Pinpoint the cell where the given text exists, returning its [x, y] midpoint coordinate. 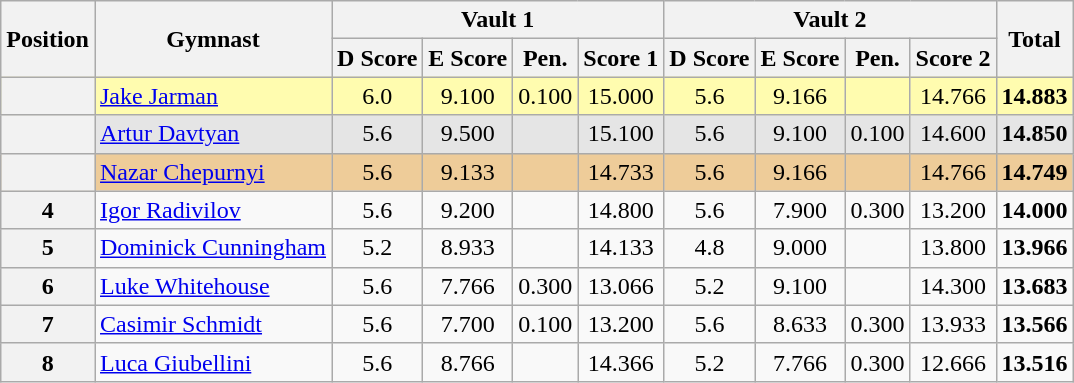
Igor Radivilov [212, 210]
15.000 [621, 96]
13.516 [1034, 362]
13.066 [621, 286]
14.133 [621, 248]
12.666 [953, 362]
8.633 [800, 324]
Score 2 [953, 58]
Vault 2 [830, 20]
13.933 [953, 324]
8 [48, 362]
5 [48, 248]
14.749 [1034, 172]
13.566 [1034, 324]
8.766 [468, 362]
13.683 [1034, 286]
9.000 [800, 248]
6.0 [378, 96]
15.100 [621, 134]
14.366 [621, 362]
7.700 [468, 324]
4 [48, 210]
Gymnast [212, 39]
7 [48, 324]
Casimir Schmidt [212, 324]
14.850 [1034, 134]
9.133 [468, 172]
Artur Davtyan [212, 134]
Jake Jarman [212, 96]
13.800 [953, 248]
14.733 [621, 172]
14.800 [621, 210]
4.8 [710, 248]
Luke Whitehouse [212, 286]
Nazar Chepurnyi [212, 172]
14.000 [1034, 210]
14.600 [953, 134]
8.933 [468, 248]
Total [1034, 39]
Position [48, 39]
Luca Giubellini [212, 362]
14.883 [1034, 96]
Score 1 [621, 58]
Vault 1 [498, 20]
7.900 [800, 210]
14.300 [953, 286]
6 [48, 286]
13.966 [1034, 248]
9.500 [468, 134]
9.200 [468, 210]
Dominick Cunningham [212, 248]
